Determine the (X, Y) coordinate at the center of the cell enclosing the given text.  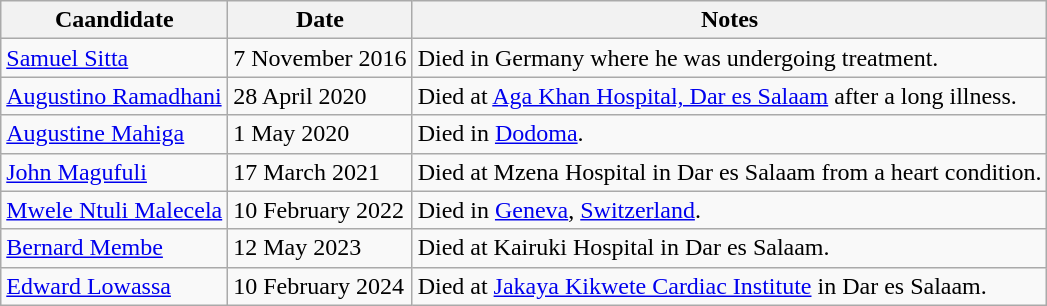
12 May 2023 (320, 248)
John Magufuli (114, 172)
Notes (730, 20)
Caandidate (114, 20)
Date (320, 20)
10 February 2022 (320, 210)
Died at Mzena Hospital in Dar es Salaam from a heart condition. (730, 172)
7 November 2016 (320, 58)
Mwele Ntuli Malecela (114, 210)
Died in Dodoma. (730, 134)
Died at Aga Khan Hospital, Dar es Salaam after a long illness. (730, 96)
Augustino Ramadhani (114, 96)
Died at Kairuki Hospital in Dar es Salaam. (730, 248)
28 April 2020 (320, 96)
17 March 2021 (320, 172)
Bernard Membe (114, 248)
Died at Jakaya Kikwete Cardiac Institute in Dar es Salaam. (730, 286)
1 May 2020 (320, 134)
Samuel Sitta (114, 58)
Died in Germany where he was undergoing treatment. (730, 58)
Augustine Mahiga (114, 134)
10 February 2024 (320, 286)
Edward Lowassa (114, 286)
Died in Geneva, Switzerland. (730, 210)
